Extract the (x, y) coordinate from the center of the cell holding the provided text.  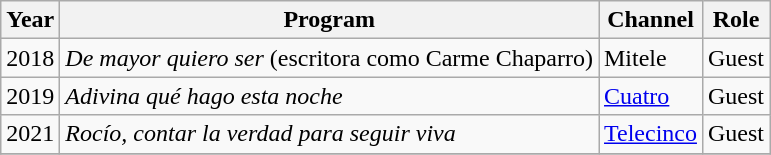
Mitele (650, 58)
Channel (650, 20)
Cuatro (650, 96)
2019 (30, 96)
De mayor quiero ser (escritora como Carme Chaparro) (330, 58)
Year (30, 20)
Rocío, contar la verdad para seguir viva (330, 134)
Adivina qué hago esta noche (330, 96)
Telecinco (650, 134)
Program (330, 20)
Role (736, 20)
2018 (30, 58)
2021 (30, 134)
